For the text-containing cell, return its midpoint in (x, y) coordinate format. 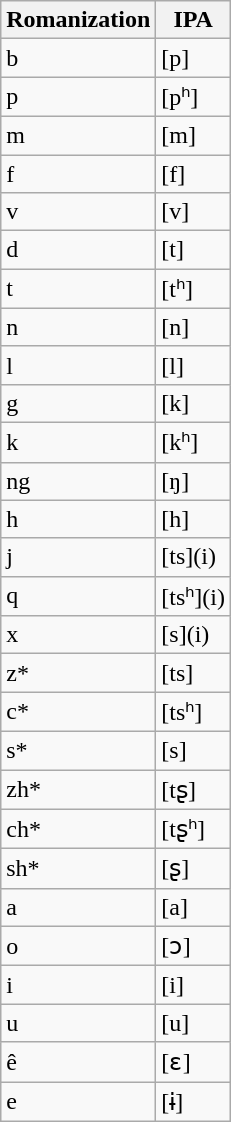
[pʰ] (194, 97)
p (78, 97)
g (78, 403)
f (78, 173)
z* (78, 673)
c* (78, 712)
ê (78, 1062)
l (78, 365)
e (78, 1102)
[l] (194, 365)
IPA (194, 20)
[p] (194, 58)
[h] (194, 519)
[v] (194, 212)
[n] (194, 327)
[ɨ] (194, 1102)
[tsʰ] (194, 712)
[tsʰ](i) (194, 596)
[kʰ] (194, 442)
k (78, 442)
[tʂʰ] (194, 829)
[i] (194, 985)
m (78, 135)
zh* (78, 790)
t (78, 289)
h (78, 519)
[u] (194, 1023)
ng (78, 481)
[m] (194, 135)
d (78, 250)
[a] (194, 907)
[t] (194, 250)
[s](i) (194, 635)
s* (78, 750)
[tʰ] (194, 289)
sh* (78, 869)
[ɛ] (194, 1062)
i (78, 985)
a (78, 907)
x (78, 635)
[f] (194, 173)
b (78, 58)
[ŋ] (194, 481)
o (78, 946)
ch* (78, 829)
[ʂ] (194, 869)
[k] (194, 403)
[ɔ] (194, 946)
[ts] (194, 673)
[tʂ] (194, 790)
Romanization (78, 20)
q (78, 596)
n (78, 327)
[s] (194, 750)
u (78, 1023)
j (78, 557)
v (78, 212)
[ts](i) (194, 557)
